Pinpoint the cell where the given text exists, returning its (X, Y) midpoint coordinate. 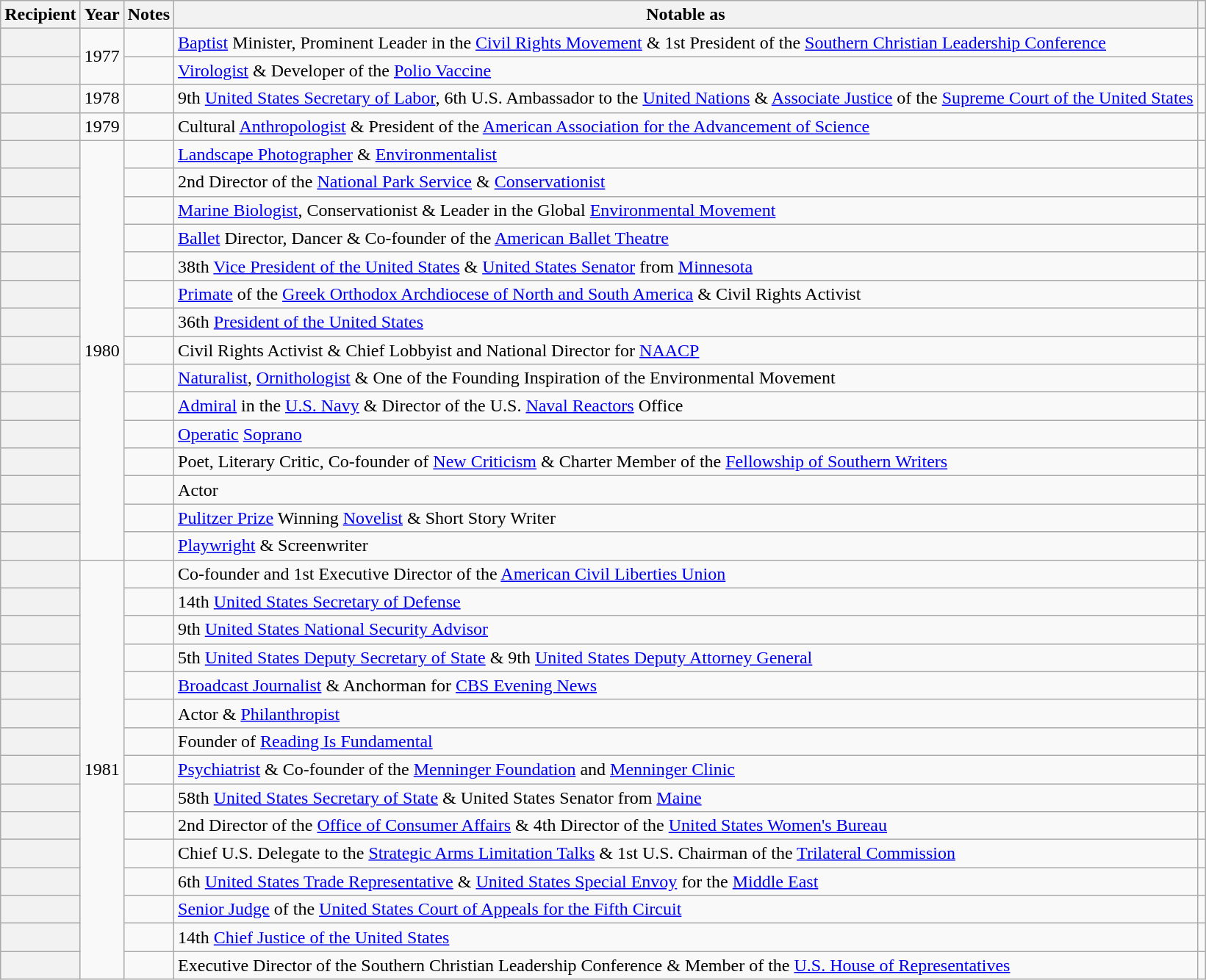
Notes (148, 15)
6th United States Trade Representative & United States Special Envoy for the Middle East (686, 882)
Operatic Soprano (686, 434)
Primate of the Greek Orthodox Archdiocese of North and South America & Civil Rights Activist (686, 294)
Baptist Minister, Prominent Leader in the Civil Rights Movement & 1st President of the Southern Christian Leadership Conference (686, 43)
Ballet Director, Dancer & Co-founder of the American Ballet Theatre (686, 238)
Actor & Philanthropist (686, 713)
Landscape Photographer & Environmentalist (686, 154)
Naturalist, Ornithologist & One of the Founding Inspiration of the Environmental Movement (686, 378)
Marine Biologist, Conservationist & Leader in the Global Environmental Movement (686, 210)
Cultural Anthropologist & President of the American Association for the Advancement of Science (686, 126)
Co-founder and 1st Executive Director of the American Civil Liberties Union (686, 574)
Actor (686, 490)
5th United States Deputy Secretary of State & 9th United States Deputy Attorney General (686, 657)
1978 (101, 98)
Broadcast Journalist & Anchorman for CBS Evening News (686, 685)
Senior Judge of the United States Court of Appeals for the Fifth Circuit (686, 909)
Pulitzer Prize Winning Novelist & Short Story Writer (686, 518)
Playwright & Screenwriter (686, 546)
Recipient (40, 15)
Year (101, 15)
Civil Rights Activist & Chief Lobbyist and National Director for NAACP (686, 350)
Executive Director of the Southern Christian Leadership Conference & Member of the U.S. House of Representatives (686, 965)
Founder of Reading Is Fundamental (686, 741)
14th Chief Justice of the United States (686, 937)
9th United States Secretary of Labor, 6th U.S. Ambassador to the United Nations & Associate Justice of the Supreme Court of the United States (686, 98)
Virologist & Developer of the Polio Vaccine (686, 71)
1981 (101, 770)
1977 (101, 57)
38th Vice President of the United States & United States Senator from Minnesota (686, 266)
Admiral in the U.S. Navy & Director of the U.S. Naval Reactors Office (686, 406)
2nd Director of the National Park Service & Conservationist (686, 182)
9th United States National Security Advisor (686, 630)
14th United States Secretary of Defense (686, 602)
1980 (101, 350)
36th President of the United States (686, 322)
58th United States Secretary of State & United States Senator from Maine (686, 797)
Chief U.S. Delegate to the Strategic Arms Limitation Talks & 1st U.S. Chairman of the Trilateral Commission (686, 854)
Poet, Literary Critic, Co-founder of New Criticism & Charter Member of the Fellowship of Southern Writers (686, 462)
1979 (101, 126)
2nd Director of the Office of Consumer Affairs & 4th Director of the United States Women's Bureau (686, 826)
Psychiatrist & Co-founder of the Menninger Foundation and Menninger Clinic (686, 769)
Notable as (686, 15)
